For the text-containing cell, return its midpoint in (x, y) coordinate format. 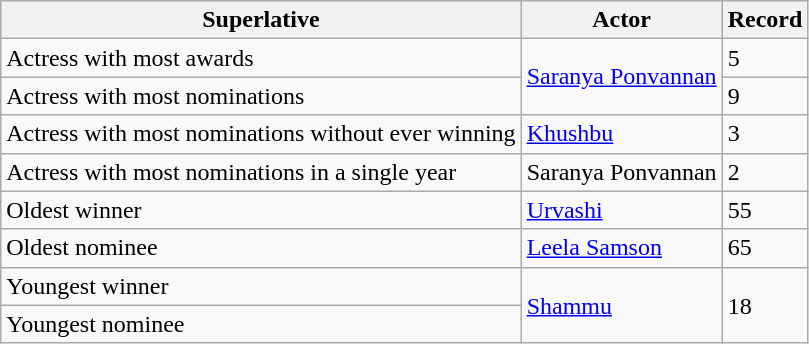
Actress with most nominations in a single year (261, 172)
Youngest nominee (261, 324)
55 (765, 210)
Urvashi (622, 210)
Leela Samson (622, 248)
Shammu (622, 305)
Actress with most nominations without ever winning (261, 134)
Khushbu (622, 134)
65 (765, 248)
Oldest nominee (261, 248)
Oldest winner (261, 210)
Actress with most nominations (261, 96)
Youngest winner (261, 286)
Actor (622, 20)
2 (765, 172)
3 (765, 134)
Superlative (261, 20)
9 (765, 96)
5 (765, 58)
18 (765, 305)
Actress with most awards (261, 58)
Record (765, 20)
